Locate the cell with the specified text and output its [x, y] center coordinate. 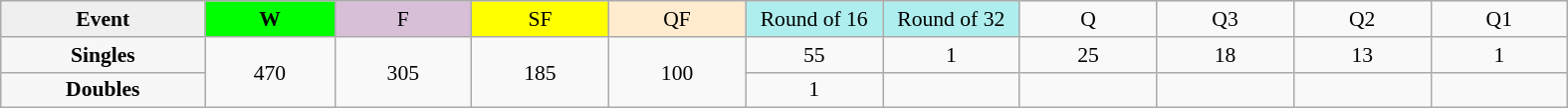
305 [403, 72]
470 [270, 72]
SF [541, 19]
Q2 [1362, 19]
55 [814, 55]
Q1 [1499, 19]
25 [1088, 55]
13 [1362, 55]
Round of 32 [951, 19]
Event [104, 19]
QF [677, 19]
100 [677, 72]
185 [541, 72]
Q [1088, 19]
W [270, 19]
Round of 16 [814, 19]
18 [1226, 55]
Doubles [104, 90]
F [403, 19]
Singles [104, 55]
Q3 [1226, 19]
